Provide the (x, y) coordinate of the cell's center where the given text is located.  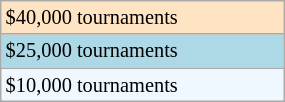
$10,000 tournaments (142, 85)
$25,000 tournaments (142, 51)
$40,000 tournaments (142, 17)
